Locate the cell with the specified text and output its [X, Y] center coordinate. 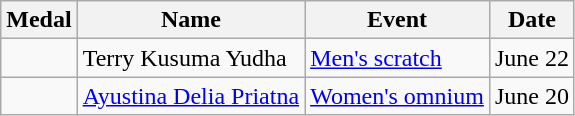
Name [190, 20]
Event [398, 20]
Terry Kusuma Yudha [190, 58]
Medal [39, 20]
Women's omnium [398, 96]
June 20 [532, 96]
June 22 [532, 58]
Ayustina Delia Priatna [190, 96]
Men's scratch [398, 58]
Date [532, 20]
